Return (x, y) of the center of cell containing provided text 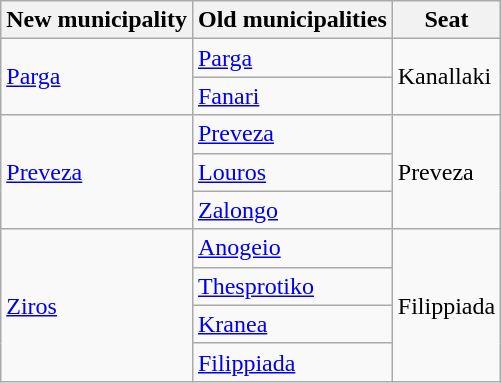
Seat (446, 20)
Zalongo (292, 210)
Fanari (292, 96)
Thesprotiko (292, 286)
Louros (292, 172)
Kanallaki (446, 77)
New municipality (97, 20)
Anogeio (292, 248)
Ziros (97, 305)
Old municipalities (292, 20)
Kranea (292, 324)
